From the cell containing the given text, extract its center point as [x, y] coordinate. 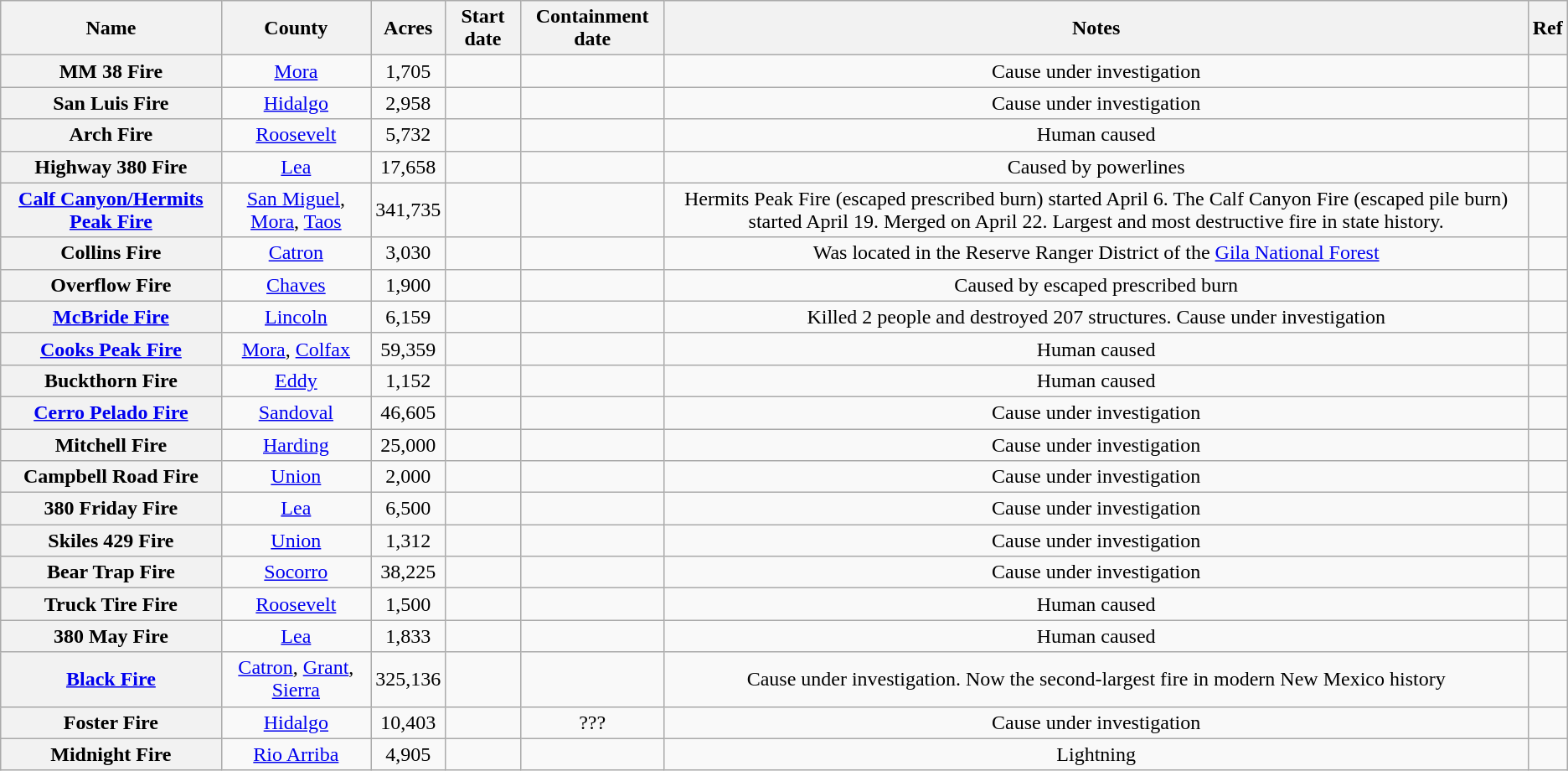
County [297, 28]
Chaves [297, 285]
Catron, Grant, Sierra [297, 679]
1,705 [409, 71]
Collins Fire [111, 253]
Buckthorn Fire [111, 380]
Name [111, 28]
1,900 [409, 285]
380 May Fire [111, 636]
Overflow Fire [111, 285]
San Miguel, Mora, Taos [297, 210]
380 Friday Fire [111, 509]
Calf Canyon/Hermits Peak Fire [111, 210]
Notes [1096, 28]
Lightning [1096, 754]
Lincoln [297, 317]
10,403 [409, 722]
Black Fire [111, 679]
Arch Fire [111, 135]
Highway 380 Fire [111, 167]
2,000 [409, 477]
Midnight Fire [111, 754]
Killed 2 people and destroyed 207 structures. Cause under investigation [1096, 317]
Catron [297, 253]
Was located in the Reserve Ranger District of the Gila National Forest [1096, 253]
3,030 [409, 253]
??? [592, 722]
5,732 [409, 135]
Campbell Road Fire [111, 477]
1,500 [409, 604]
Cooks Peak Fire [111, 349]
46,605 [409, 412]
38,225 [409, 572]
1,152 [409, 380]
Harding [297, 445]
341,735 [409, 210]
325,136 [409, 679]
25,000 [409, 445]
McBride Fire [111, 317]
Socorro [297, 572]
Start date [482, 28]
2,958 [409, 103]
Truck Tire Fire [111, 604]
Acres [409, 28]
17,658 [409, 167]
1,833 [409, 636]
Eddy [297, 380]
Mitchell Fire [111, 445]
Mora, Colfax [297, 349]
Sandoval [297, 412]
Cause under investigation. Now the second-largest fire in modern New Mexico history [1096, 679]
6,159 [409, 317]
Skiles 429 Fire [111, 541]
1,312 [409, 541]
Rio Arriba [297, 754]
MM 38 Fire [111, 71]
Mora [297, 71]
Caused by powerlines [1096, 167]
Cerro Pelado Fire [111, 412]
Ref [1548, 28]
Bear Trap Fire [111, 572]
6,500 [409, 509]
4,905 [409, 754]
San Luis Fire [111, 103]
Containment date [592, 28]
Caused by escaped prescribed burn [1096, 285]
Foster Fire [111, 722]
59,359 [409, 349]
